For the text-containing cell, return its midpoint in [x, y] coordinate format. 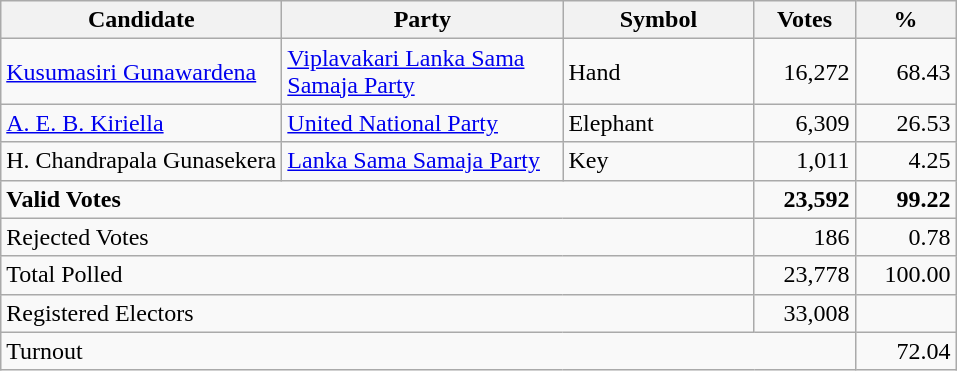
0.78 [906, 237]
72.04 [906, 351]
% [906, 20]
Key [658, 161]
Total Polled [378, 275]
186 [804, 237]
Votes [804, 20]
6,309 [804, 123]
Elephant [658, 123]
68.43 [906, 72]
Turnout [428, 351]
23,778 [804, 275]
United National Party [422, 123]
26.53 [906, 123]
Rejected Votes [378, 237]
4.25 [906, 161]
Kusumasiri Gunawardena [142, 72]
100.00 [906, 275]
Symbol [658, 20]
A. E. B. Kiriella [142, 123]
33,008 [804, 313]
Registered Electors [378, 313]
H. Chandrapala Gunasekera [142, 161]
Viplavakari Lanka Sama Samaja Party [422, 72]
16,272 [804, 72]
99.22 [906, 199]
1,011 [804, 161]
Hand [658, 72]
23,592 [804, 199]
Party [422, 20]
Valid Votes [378, 199]
Candidate [142, 20]
Lanka Sama Samaja Party [422, 161]
